From the cell containing the given text, extract its center point as (X, Y) coordinate. 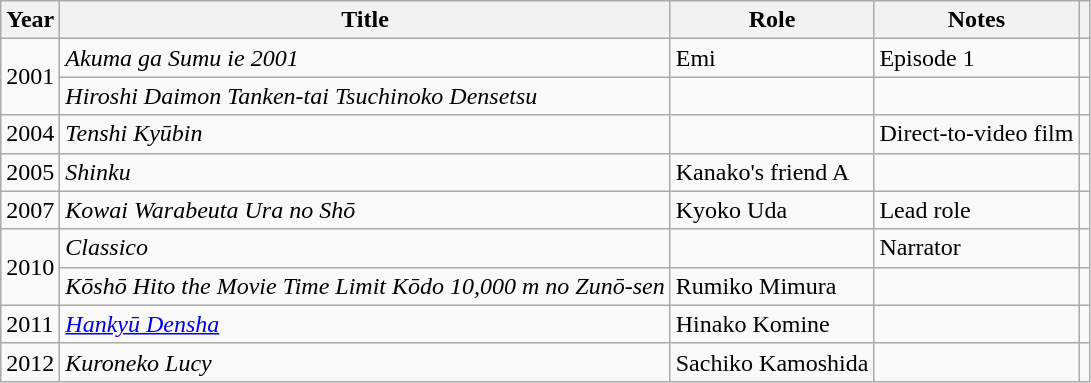
Akuma ga Sumu ie 2001 (365, 58)
Kanako's friend A (772, 172)
Classico (365, 248)
2007 (30, 210)
2012 (30, 362)
Tenshi Kyūbin (365, 134)
2001 (30, 77)
2005 (30, 172)
Shinku (365, 172)
Lead role (976, 210)
2011 (30, 324)
2010 (30, 267)
Year (30, 20)
Narrator (976, 248)
Role (772, 20)
Rumiko Mimura (772, 286)
Kowai Warabeuta Ura no Shō (365, 210)
Title (365, 20)
Episode 1 (976, 58)
Sachiko Kamoshida (772, 362)
Kyoko Uda (772, 210)
Notes (976, 20)
Hiroshi Daimon Tanken-tai Tsuchinoko Densetsu (365, 96)
Direct-to-video film (976, 134)
2004 (30, 134)
Hankyū Densha (365, 324)
Kōshō Hito the Movie Time Limit Kōdo 10,000 m no Zunō-sen (365, 286)
Hinako Komine (772, 324)
Emi (772, 58)
Kuroneko Lucy (365, 362)
